Extract the [X, Y] coordinate from the center of the cell holding the provided text.  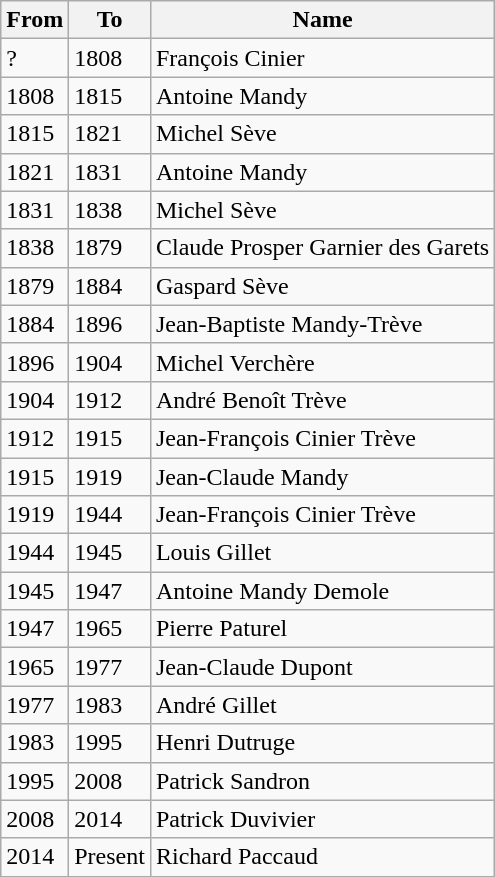
André Benoît Trève [322, 400]
Patrick Sandron [322, 781]
Present [110, 857]
Gaspard Sève [322, 286]
Louis Gillet [322, 553]
André Gillet [322, 705]
Pierre Paturel [322, 629]
Jean-Claude Mandy [322, 477]
To [110, 20]
Name [322, 20]
From [35, 20]
Henri Dutruge [322, 743]
Jean-Baptiste Mandy-Trève [322, 324]
Antoine Mandy Demole [322, 591]
Claude Prosper Garnier des Garets [322, 248]
Jean-Claude Dupont [322, 667]
Michel Verchère [322, 362]
Richard Paccaud [322, 857]
? [35, 58]
Patrick Duvivier [322, 819]
François Cinier [322, 58]
